For the text-containing cell, return its midpoint in [X, Y] coordinate format. 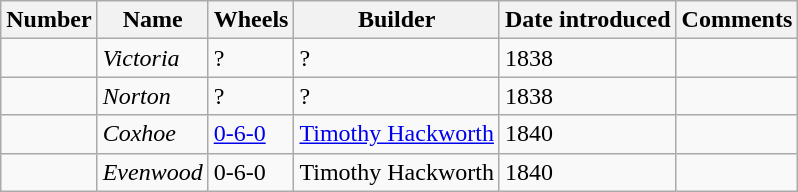
Builder [397, 20]
Name [152, 20]
Comments [737, 20]
Date introduced [588, 20]
Coxhoe [152, 134]
Evenwood [152, 172]
Norton [152, 96]
Number [49, 20]
Victoria [152, 58]
Wheels [251, 20]
